Provide the [X, Y] coordinate of the cell's center where the given text is located.  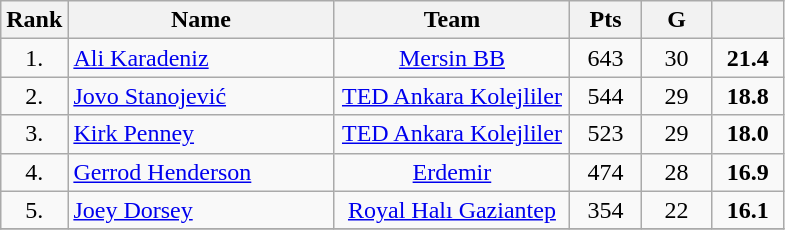
G [676, 20]
2. [34, 96]
16.1 [748, 210]
Kirk Penney [201, 134]
Mersin BB [452, 58]
354 [606, 210]
4. [34, 172]
18.0 [748, 134]
21.4 [748, 58]
Erdemir [452, 172]
474 [606, 172]
1. [34, 58]
523 [606, 134]
22 [676, 210]
5. [34, 210]
Joey Dorsey [201, 210]
Pts [606, 20]
Gerrod Henderson [201, 172]
Royal Halı Gaziantep [452, 210]
16.9 [748, 172]
30 [676, 58]
28 [676, 172]
544 [606, 96]
Rank [34, 20]
3. [34, 134]
Name [201, 20]
Team [452, 20]
Jovo Stanojević [201, 96]
643 [606, 58]
Ali Karadeniz [201, 58]
18.8 [748, 96]
